Determine the (X, Y) coordinate at the center of the cell enclosing the given text.  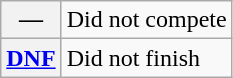
— (31, 20)
Did not compete (146, 20)
DNF (31, 58)
Did not finish (146, 58)
